Extract the [x, y] coordinate from the center of the cell holding the provided text.  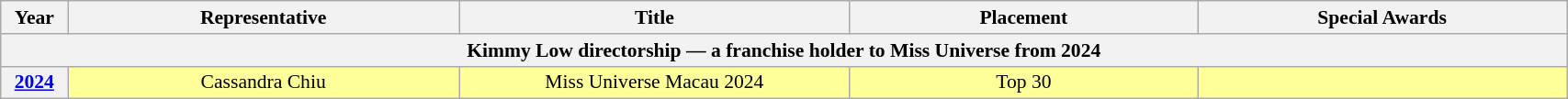
Kimmy Low directorship — a franchise holder to Miss Universe from 2024 [784, 50]
2024 [35, 82]
Miss Universe Macau 2024 [655, 82]
Representative [264, 17]
Year [35, 17]
Top 30 [1023, 82]
Placement [1023, 17]
Title [655, 17]
Special Awards [1382, 17]
Cassandra Chiu [264, 82]
